Extract the [X, Y] coordinate from the center of the cell holding the provided text.  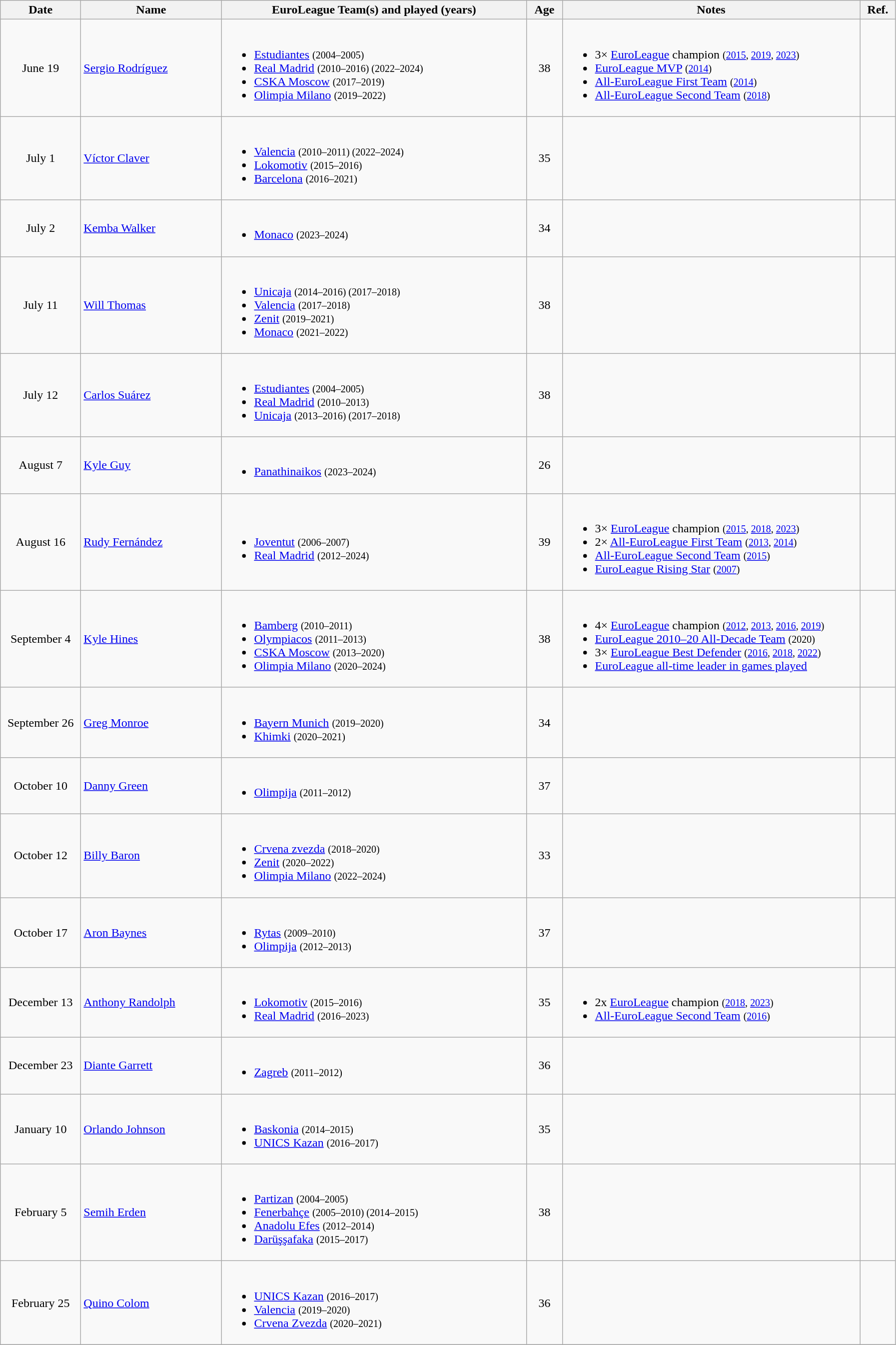
Monaco (2023–2024) [374, 228]
June 19 [41, 68]
Zagreb (2011–2012) [374, 1066]
December 13 [41, 1003]
Bamberg (2010–2011) Olympiacos (2011–2013) CSKA Moscow (2013–2020) Olimpia Milano (2020–2024) [374, 639]
EuroLeague Team(s) and played (years) [374, 10]
Panathinaikos (2023–2024) [374, 465]
Lokomotiv (2015–2016) Real Madrid (2016–2023) [374, 1003]
Greg Monroe [151, 722]
Anthony Randolph [151, 1003]
September 26 [41, 722]
Age [545, 10]
39 [545, 542]
Estudiantes (2004–2005) Real Madrid (2010–2013) Unicaja (2013–2016) (2017–2018) [374, 395]
3× EuroLeague champion (2015, 2019, 2023)EuroLeague MVP (2014)All-EuroLeague First Team (2014)All-EuroLeague Second Team (2018) [711, 68]
Kyle Hines [151, 639]
October 12 [41, 856]
26 [545, 465]
Kemba Walker [151, 228]
August 16 [41, 542]
Estudiantes (2004–2005) Real Madrid (2010–2016) (2022–2024) CSKA Moscow (2017–2019) Olimpia Milano (2019–2022) [374, 68]
Baskonia (2014–2015) UNICS Kazan (2016–2017) [374, 1129]
Rytas (2009–2010) Olimpija (2012–2013) [374, 933]
Unicaja (2014–2016) (2017–2018) Valencia (2017–2018) Zenit (2019–2021) Monaco (2021–2022) [374, 305]
October 17 [41, 933]
July 1 [41, 158]
Aron Baynes [151, 933]
October 10 [41, 786]
Date [41, 10]
3× EuroLeague champion (2015, 2018, 2023)2× All-EuroLeague First Team (2013, 2014)All-EuroLeague Second Team (2015)EuroLeague Rising Star (2007) [711, 542]
July 11 [41, 305]
Joventut (2006–2007) Real Madrid (2012–2024) [374, 542]
Valencia (2010–2011) (2022–2024) Lokomotiv (2015–2016) Barcelona (2016–2021) [374, 158]
Notes [711, 10]
Will Thomas [151, 305]
Quino Colom [151, 1303]
Bayern Munich (2019–2020) Khimki (2020–2021) [374, 722]
Ref. [878, 10]
Orlando Johnson [151, 1129]
Billy Baron [151, 856]
December 23 [41, 1066]
February 5 [41, 1213]
Kyle Guy [151, 465]
2x EuroLeague champion (2018, 2023)All-EuroLeague Second Team (2016) [711, 1003]
Sergio Rodríguez [151, 68]
Semih Erden [151, 1213]
January 10 [41, 1129]
UNICS Kazan (2016–2017) Valencia (2019–2020) Crvena Zvezda (2020–2021) [374, 1303]
February 25 [41, 1303]
Rudy Fernández [151, 542]
Víctor Claver [151, 158]
Olimpija (2011–2012) [374, 786]
September 4 [41, 639]
Danny Green [151, 786]
33 [545, 856]
Partizan (2004–2005) Fenerbahçe (2005–2010) (2014–2015) Anadolu Efes (2012–2014) Darüşşafaka (2015–2017) [374, 1213]
Name [151, 10]
Diante Garrett [151, 1066]
Carlos Suárez [151, 395]
July 2 [41, 228]
July 12 [41, 395]
August 7 [41, 465]
Crvena zvezda (2018–2020) Zenit (2020–2022) Olimpia Milano (2022–2024) [374, 856]
